Return the (x, y) coordinate for the center point of the cell that contains the specified text.  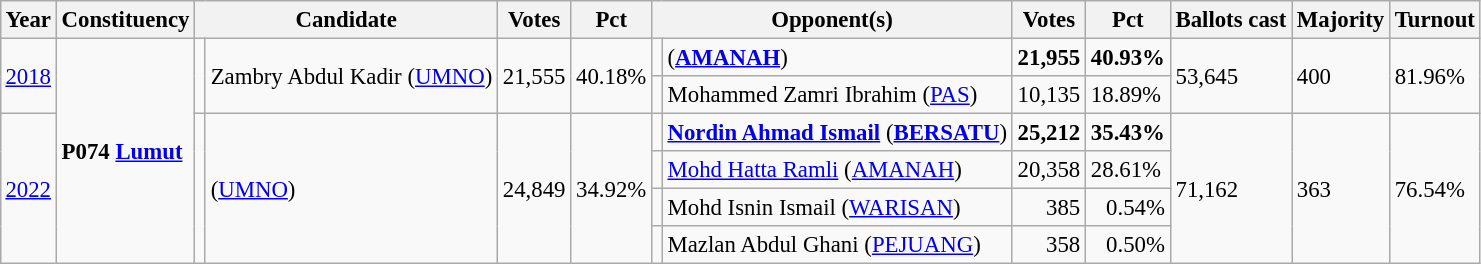
18.89% (1128, 95)
(AMANAH) (837, 57)
34.92% (612, 189)
Constituency (125, 20)
363 (1341, 189)
385 (1048, 208)
Ballots cast (1230, 20)
53,645 (1230, 76)
20,358 (1048, 170)
0.54% (1128, 208)
Year (28, 20)
P074 Lumut (125, 151)
24,849 (534, 189)
Zambry Abdul Kadir (UMNO) (351, 76)
400 (1341, 76)
Mazlan Abdul Ghani (PEJUANG) (837, 245)
21,955 (1048, 57)
358 (1048, 245)
76.54% (1434, 189)
40.18% (612, 76)
40.93% (1128, 57)
28.61% (1128, 170)
Opponent(s) (832, 20)
Majority (1341, 20)
0.50% (1128, 245)
Mohd Isnin Ismail (WARISAN) (837, 208)
81.96% (1434, 76)
Mohd Hatta Ramli (AMANAH) (837, 170)
Mohammed Zamri Ibrahim (PAS) (837, 95)
2022 (28, 189)
(UMNO) (351, 189)
71,162 (1230, 189)
10,135 (1048, 95)
Candidate (346, 20)
35.43% (1128, 133)
21,555 (534, 76)
Nordin Ahmad Ismail (BERSATU) (837, 133)
25,212 (1048, 133)
2018 (28, 76)
Turnout (1434, 20)
